Detect which cell encompasses the target text, then output its (x, y) center coordinate. 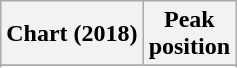
Peakposition (189, 34)
Chart (2018) (72, 34)
